From the cell containing the given text, extract its center point as [x, y] coordinate. 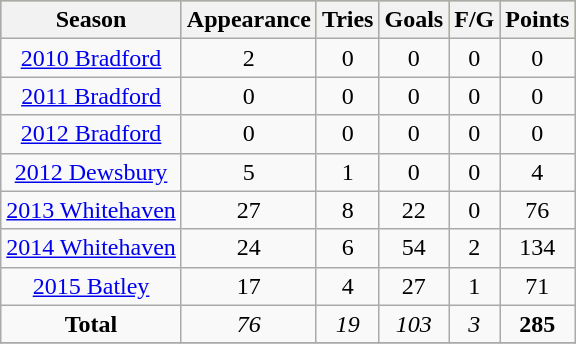
2011 Bradford [92, 96]
285 [538, 324]
2015 Batley [92, 286]
17 [248, 286]
6 [348, 248]
Tries [348, 20]
24 [248, 248]
22 [414, 210]
2012 Bradford [92, 134]
3 [474, 324]
5 [248, 172]
54 [414, 248]
134 [538, 248]
Season [92, 20]
71 [538, 286]
Appearance [248, 20]
8 [348, 210]
2012 Dewsbury [92, 172]
2010 Bradford [92, 58]
Points [538, 20]
2013 Whitehaven [92, 210]
Total [92, 324]
Goals [414, 20]
2014 Whitehaven [92, 248]
19 [348, 324]
F/G [474, 20]
103 [414, 324]
